Return the [X, Y] coordinate for the center point of the cell that contains the specified text.  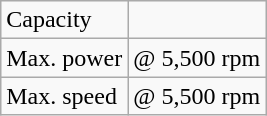
Max. speed [64, 96]
Capacity [64, 20]
Max. power [64, 58]
